Scan for the cell matching the given text and deliver its [x, y] coordinate at center. 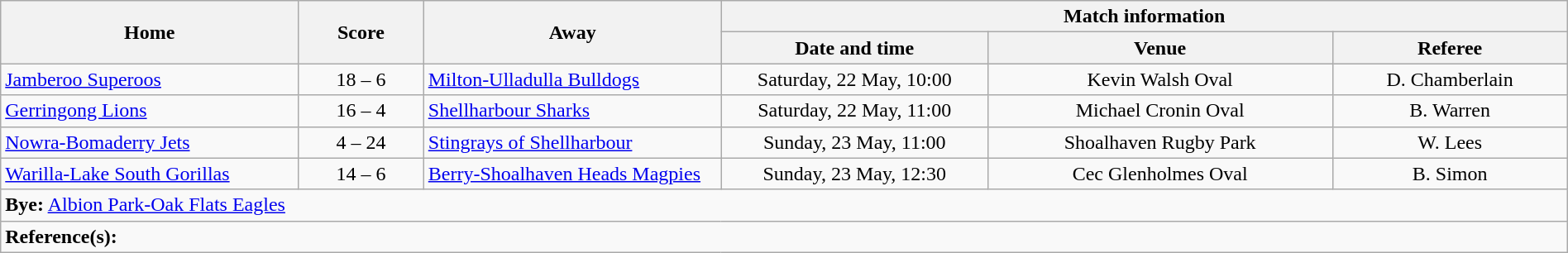
Shoalhaven Rugby Park [1159, 142]
Stingrays of Shellharbour [572, 142]
B. Simon [1450, 174]
Warilla-Lake South Gorillas [150, 174]
Kevin Walsh Oval [1159, 79]
Gerringong Lions [150, 111]
W. Lees [1450, 142]
D. Chamberlain [1450, 79]
Sunday, 23 May, 12:30 [854, 174]
Saturday, 22 May, 11:00 [854, 111]
Milton-Ulladulla Bulldogs [572, 79]
16 – 4 [361, 111]
Reference(s): [784, 236]
Score [361, 32]
Away [572, 32]
Venue [1159, 48]
Sunday, 23 May, 11:00 [854, 142]
Cec Glenholmes Oval [1159, 174]
Berry-Shoalhaven Heads Magpies [572, 174]
B. Warren [1450, 111]
Match information [1145, 17]
Michael Cronin Oval [1159, 111]
Jamberoo Superoos [150, 79]
Nowra-Bomaderry Jets [150, 142]
Bye: Albion Park-Oak Flats Eagles [784, 205]
Referee [1450, 48]
4 – 24 [361, 142]
Date and time [854, 48]
18 – 6 [361, 79]
Saturday, 22 May, 10:00 [854, 79]
Shellharbour Sharks [572, 111]
14 – 6 [361, 174]
Home [150, 32]
